For the text-containing cell, return its midpoint in [X, Y] coordinate format. 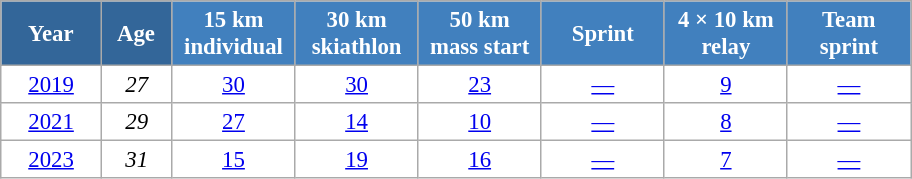
31 [136, 160]
15 km individual [234, 34]
50 km mass start [480, 34]
Age [136, 34]
8 [726, 122]
7 [726, 160]
16 [480, 160]
9 [726, 85]
30 km skiathlon [356, 34]
2019 [52, 85]
14 [356, 122]
23 [480, 85]
10 [480, 122]
19 [356, 160]
29 [136, 122]
4 × 10 km relay [726, 34]
2021 [52, 122]
15 [234, 160]
Team sprint [848, 34]
Year [52, 34]
Sprint [602, 34]
2023 [52, 160]
